Provide the (x, y) coordinate of the cell's center where the given text is located.  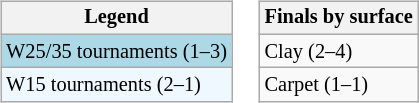
Legend (116, 18)
Clay (2–4) (339, 51)
W25/35 tournaments (1–3) (116, 51)
Carpet (1–1) (339, 85)
Finals by surface (339, 18)
W15 tournaments (2–1) (116, 85)
